Detect which cell encompasses the target text, then output its (x, y) center coordinate. 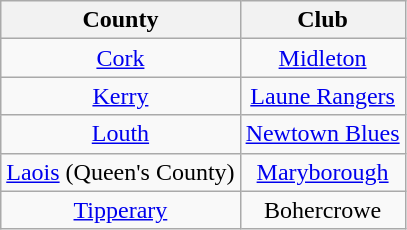
Louth (120, 134)
Midleton (322, 58)
Newtown Blues (322, 134)
Bohercrowe (322, 210)
Kerry (120, 96)
Maryborough (322, 172)
County (120, 20)
Tipperary (120, 210)
Laois (Queen's County) (120, 172)
Club (322, 20)
Cork (120, 58)
Laune Rangers (322, 96)
